Provide the (x, y) coordinate of the cell's center where the given text is located.  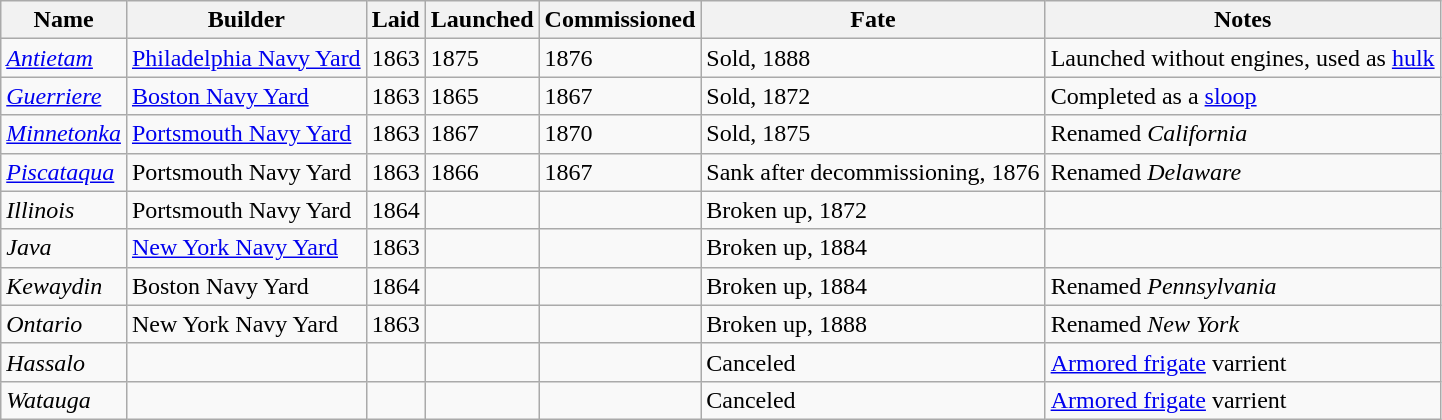
Renamed Delaware (1242, 172)
1876 (620, 58)
Ontario (64, 324)
Illinois (64, 210)
Kewaydin (64, 286)
Launched (482, 20)
Sold, 1875 (873, 134)
Fate (873, 20)
1865 (482, 96)
1870 (620, 134)
Minnetonka (64, 134)
1866 (482, 172)
Broken up, 1872 (873, 210)
Watauga (64, 400)
Hassalo (64, 362)
Completed as a sloop (1242, 96)
Sold, 1888 (873, 58)
Renamed California (1242, 134)
Philadelphia Navy Yard (246, 58)
Sank after decommissioning, 1876 (873, 172)
Notes (1242, 20)
Laid (396, 20)
Antietam (64, 58)
Sold, 1872 (873, 96)
1875 (482, 58)
Name (64, 20)
Broken up, 1888 (873, 324)
Commissioned (620, 20)
Java (64, 248)
Piscataqua (64, 172)
Renamed Pennsylvania (1242, 286)
Builder (246, 20)
Renamed New York (1242, 324)
Launched without engines, used as hulk (1242, 58)
Guerriere (64, 96)
